Locate the cell with the specified text and output its [x, y] center coordinate. 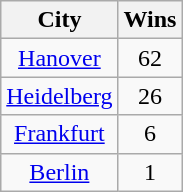
62 [150, 58]
Frankfurt [60, 134]
Berlin [60, 172]
City [60, 20]
1 [150, 172]
26 [150, 96]
Wins [150, 20]
Hanover [60, 58]
6 [150, 134]
Heidelberg [60, 96]
